Provide the [X, Y] coordinate of the cell's center where the given text is located.  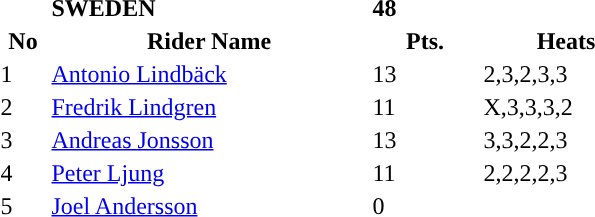
Antonio Lindbäck [209, 74]
Pts. [425, 41]
Fredrik Lindgren [209, 107]
Peter Ljung [209, 173]
Rider Name [209, 41]
Andreas Jonsson [209, 140]
